Search for the cell housing the specified text and yield its [X, Y] center coordinate. 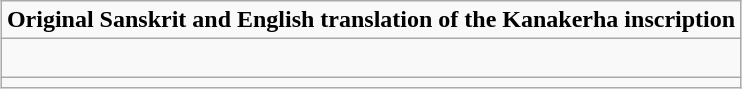
Original Sanskrit and English translation of the Kanakerha inscription [370, 20]
